Capture the cell that displays the provided text and extract its [X, Y] central coordinate. 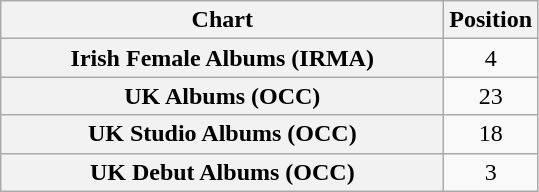
UK Albums (OCC) [222, 96]
Irish Female Albums (IRMA) [222, 58]
23 [491, 96]
3 [491, 172]
4 [491, 58]
Chart [222, 20]
UK Debut Albums (OCC) [222, 172]
18 [491, 134]
Position [491, 20]
UK Studio Albums (OCC) [222, 134]
